Return the (x, y) coordinate for the center point of the cell that contains the specified text.  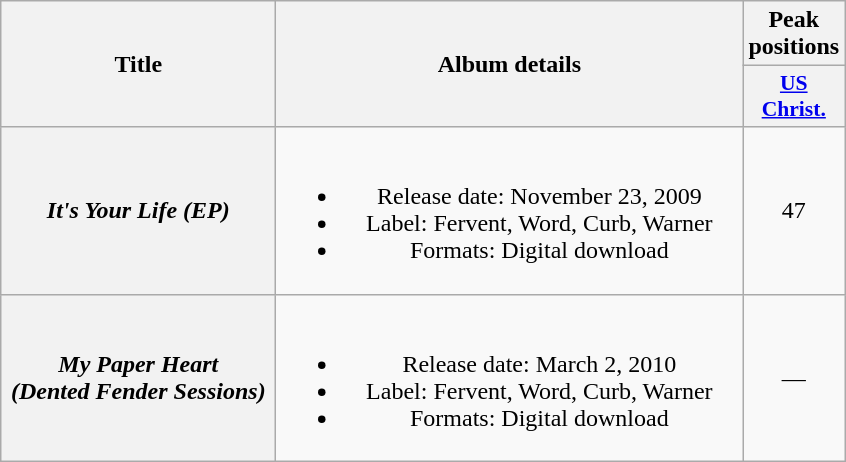
47 (794, 210)
Title (138, 64)
Album details (510, 64)
Peak positions (794, 34)
— (794, 378)
Release date: November 23, 2009Label: Fervent, Word, Curb, WarnerFormats: Digital download (510, 210)
USChrist. (794, 96)
My Paper Heart(Dented Fender Sessions) (138, 378)
It's Your Life (EP) (138, 210)
Release date: March 2, 2010Label: Fervent, Word, Curb, WarnerFormats: Digital download (510, 378)
